Find where the given text appears and provide that cell's center as [X, Y] coordinate. 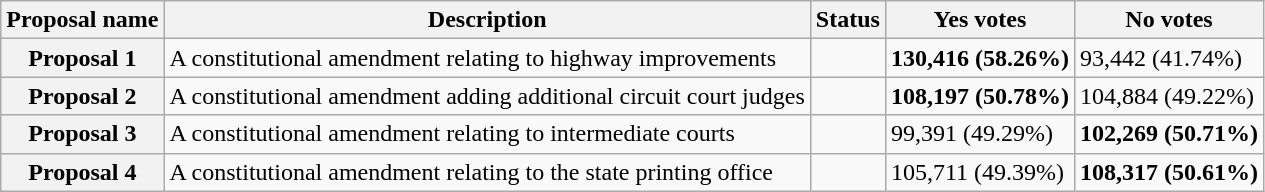
Status [848, 20]
A constitutional amendment relating to highway improvements [487, 58]
99,391 (49.29%) [980, 134]
108,197 (50.78%) [980, 96]
Proposal 4 [82, 172]
Proposal name [82, 20]
105,711 (49.39%) [980, 172]
93,442 (41.74%) [1168, 58]
Proposal 1 [82, 58]
Proposal 2 [82, 96]
Yes votes [980, 20]
Description [487, 20]
A constitutional amendment adding additional circuit court judges [487, 96]
A constitutional amendment relating to intermediate courts [487, 134]
No votes [1168, 20]
130,416 (58.26%) [980, 58]
104,884 (49.22%) [1168, 96]
102,269 (50.71%) [1168, 134]
A constitutional amendment relating to the state printing office [487, 172]
Proposal 3 [82, 134]
108,317 (50.61%) [1168, 172]
